Return (X, Y) of the center of cell containing provided text 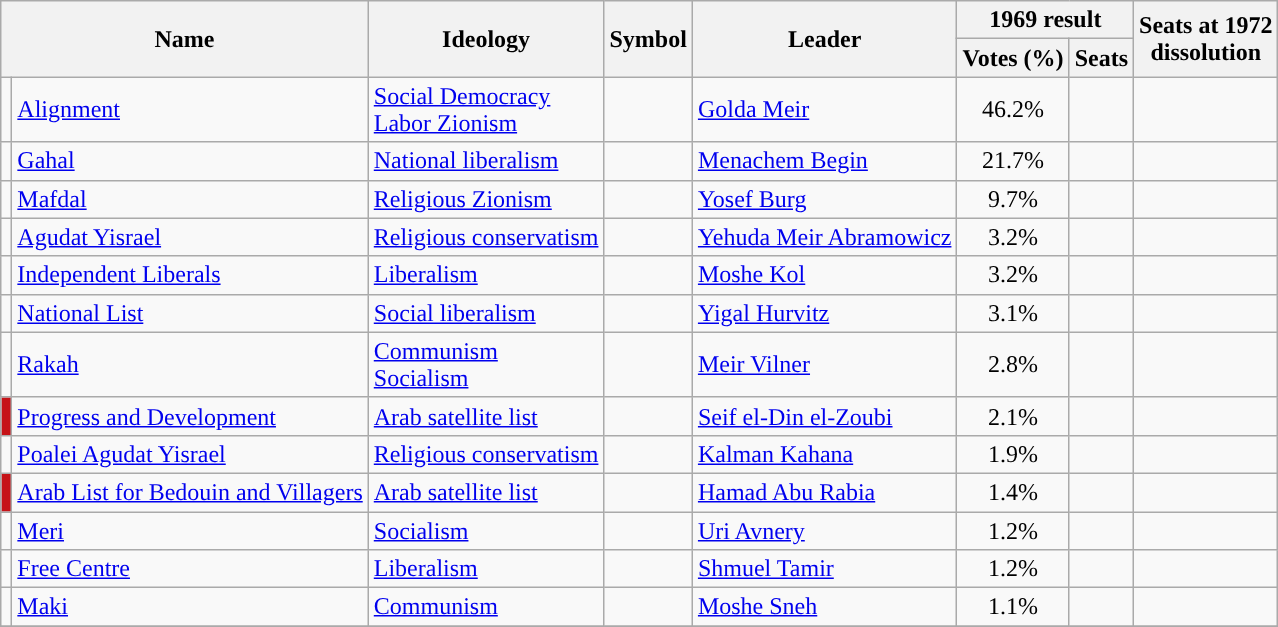
1.1% (1013, 607)
Maki (190, 607)
Religious Zionism (486, 199)
CommunismSocialism (486, 364)
1.4% (1013, 492)
Seats (1101, 58)
Name (185, 39)
2.8% (1013, 364)
2.1% (1013, 416)
Gahal (190, 161)
Symbol (648, 39)
National liberalism (486, 161)
1.9% (1013, 454)
Ideology (486, 39)
Poalei Agudat Yisrael (190, 454)
Yosef Burg (824, 199)
Yigal Hurvitz (824, 313)
Yehuda Meir Abramowicz (824, 237)
Kalman Kahana (824, 454)
Social DemocracyLabor Zionism (486, 110)
Communism (486, 607)
1969 result (1046, 20)
46.2% (1013, 110)
Golda Meir (824, 110)
Moshe Kol (824, 275)
Meir Vilner (824, 364)
Free Centre (190, 569)
Mafdal (190, 199)
Votes (%) (1013, 58)
Hamad Abu Rabia (824, 492)
Agudat Yisrael (190, 237)
Progress and Development (190, 416)
Moshe Sneh (824, 607)
3.1% (1013, 313)
National List (190, 313)
Menachem Begin (824, 161)
Seats at 1972dissolution (1206, 39)
21.7% (1013, 161)
Independent Liberals (190, 275)
Uri Avnery (824, 531)
Seif el-Din el-Zoubi (824, 416)
9.7% (1013, 199)
Shmuel Tamir (824, 569)
Meri (190, 531)
Leader (824, 39)
Arab List for Bedouin and Villagers (190, 492)
Alignment (190, 110)
Socialism (486, 531)
Rakah (190, 364)
Social liberalism (486, 313)
